Output the (X, Y) coordinate of the center of the cell containing the given text.  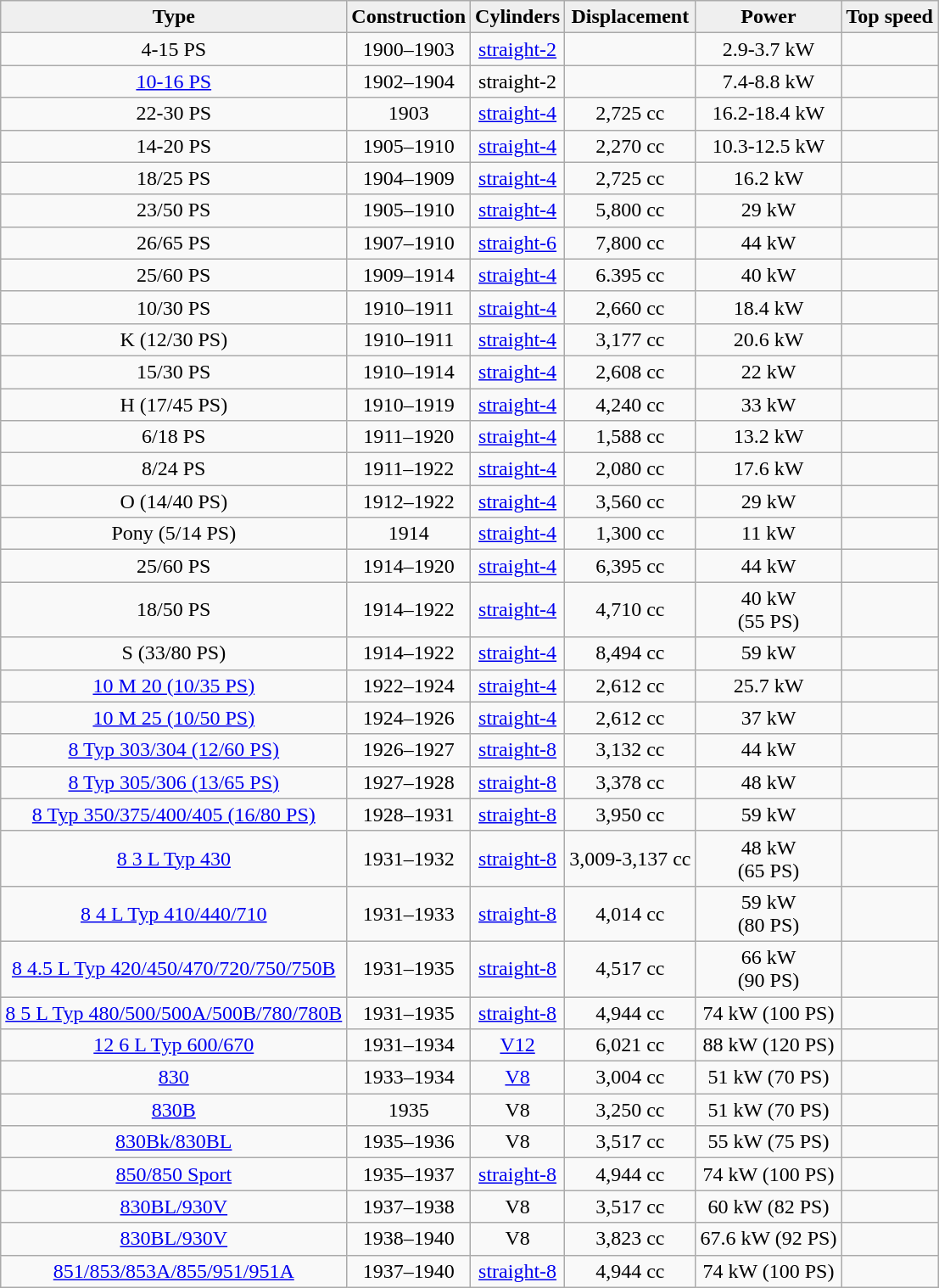
1931–1932 (409, 859)
1937–1938 (409, 1207)
2,660 cc (630, 307)
66 kW (90 PS) (769, 969)
14-20 PS (174, 146)
3,950 cc (630, 815)
25.7 kW (769, 686)
Top speed (890, 17)
1907–1910 (409, 243)
8 4.5 L Typ 420/450/470/720/750/750B (174, 969)
Displacement (630, 17)
8 Typ 305/306 (13/65 PS) (174, 782)
2,080 cc (630, 469)
1926–1927 (409, 750)
10-16 PS (174, 81)
11 kW (769, 534)
8 3 L Typ 430 (174, 859)
1937–1940 (409, 1271)
1933–1934 (409, 1078)
1924–1926 (409, 718)
67.6 kW (92 PS) (769, 1239)
830Bk/830BL (174, 1142)
12 6 L Typ 600/670 (174, 1045)
8 Typ 303/304 (12/60 PS) (174, 750)
V12 (517, 1045)
8 Typ 350/375/400/405 (16/80 PS) (174, 815)
37 kW (769, 718)
60 kW (82 PS) (769, 1207)
2,270 cc (630, 146)
1904–1909 (409, 178)
4,240 cc (630, 405)
23/50 PS (174, 210)
2,608 cc (630, 372)
4-15 PS (174, 49)
3,250 cc (630, 1110)
8 5 L Typ 480/500/500A/500B/780/780B (174, 1012)
straight-6 (517, 243)
3,004 cc (630, 1078)
16.2 kW (769, 178)
1911–1920 (409, 437)
5,800 cc (630, 210)
13.2 kW (769, 437)
1910–1914 (409, 372)
1914–1920 (409, 566)
851/853/853A/855/951/951A (174, 1271)
Cylinders (517, 17)
4,014 cc (630, 913)
20.6 kW (769, 339)
1922–1924 (409, 686)
3,378 cc (630, 782)
Power (769, 17)
22-30 PS (174, 114)
1902–1904 (409, 81)
3,823 cc (630, 1239)
1,300 cc (630, 534)
8/24 PS (174, 469)
16.2-18.4 kW (769, 114)
850/850 Sport (174, 1174)
O (14/40 PS) (174, 501)
10/30 PS (174, 307)
40 kW (769, 275)
1928–1931 (409, 815)
15/30 PS (174, 372)
1903 (409, 114)
1900–1903 (409, 49)
26/65 PS (174, 243)
1,588 cc (630, 437)
6,021 cc (630, 1045)
6,395 cc (630, 566)
1938–1940 (409, 1239)
3,177 cc (630, 339)
1931–1933 (409, 913)
1927–1928 (409, 782)
18/25 PS (174, 178)
1935 (409, 1110)
Type (174, 17)
59 kW(80 PS) (769, 913)
18/50 PS (174, 609)
48 kW (769, 782)
55 kW (75 PS) (769, 1142)
830B (174, 1110)
3,009-3,137 cc (630, 859)
48 kW (65 PS) (769, 859)
10 M 25 (10/50 PS) (174, 718)
7.4-8.8 kW (769, 81)
88 kW (120 PS) (769, 1045)
Construction (409, 17)
3,560 cc (630, 501)
7,800 cc (630, 243)
H (17/45 PS) (174, 405)
10 M 20 (10/35 PS) (174, 686)
40 kW (55 PS) (769, 609)
18.4 kW (769, 307)
1909–1914 (409, 275)
1911–1922 (409, 469)
1912–1922 (409, 501)
4,710 cc (630, 609)
6/18 PS (174, 437)
1931–1934 (409, 1045)
10.3-12.5 kW (769, 146)
S (33/80 PS) (174, 653)
8,494 cc (630, 653)
2.9-3.7 kW (769, 49)
33 kW (769, 405)
6.395 cc (630, 275)
830 (174, 1078)
1914 (409, 534)
17.6 kW (769, 469)
8 4 L Typ 410/440/710 (174, 913)
1935–1937 (409, 1174)
3,132 cc (630, 750)
1910–1919 (409, 405)
K (12/30 PS) (174, 339)
1935–1936 (409, 1142)
Pony (5/14 PS) (174, 534)
22 kW (769, 372)
4,517 cc (630, 969)
